Output the [x, y] coordinate of the center of the cell containing the given text.  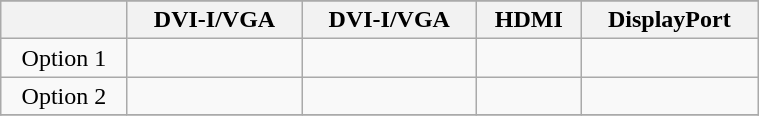
DisplayPort [670, 20]
Option 2 [64, 96]
Option 1 [64, 58]
HDMI [529, 20]
